Return the (x, y) coordinate for the center point of the cell that contains the specified text.  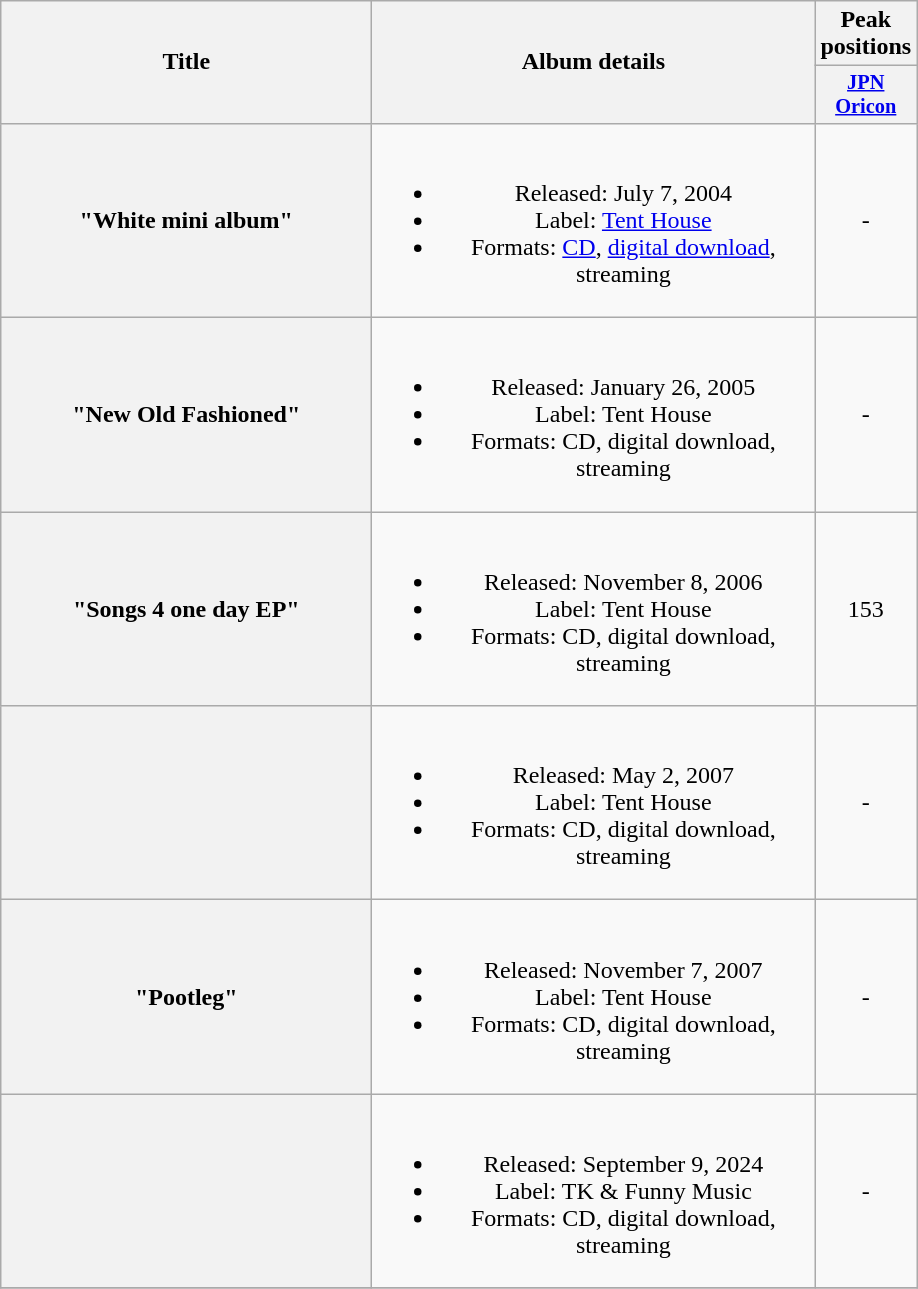
153 (866, 609)
Released: May 2, 2007Label: Tent HouseFormats: CD, digital download, streaming (594, 803)
Released: July 7, 2004Label: Tent HouseFormats: CD, digital download, streaming (594, 220)
JPNOricon (866, 95)
Released: January 26, 2005Label: Tent HouseFormats: CD, digital download, streaming (594, 415)
Released: September 9, 2024Label: TK & Funny MusicFormats: CD, digital download, streaming (594, 1191)
Released: November 7, 2007Label: Tent HouseFormats: CD, digital download, streaming (594, 997)
Peak positions (866, 34)
"Pootleg" (186, 997)
"New Old Fashioned" (186, 415)
Released: November 8, 2006Label: Tent HouseFormats: CD, digital download, streaming (594, 609)
"White mini album" (186, 220)
Title (186, 62)
Album details (594, 62)
"Songs 4 one day EP" (186, 609)
